Return the (X, Y) coordinate for the center point of the cell that contains the specified text.  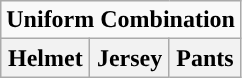
Uniform Combination (121, 20)
Jersey (130, 58)
Helmet (46, 58)
Pants (204, 58)
